Provide the [X, Y] coordinate of the cell's center where the given text is located.  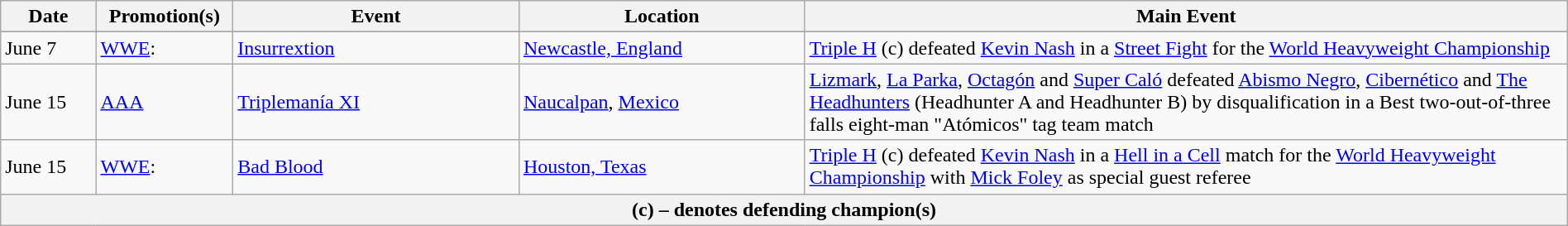
Houston, Texas [662, 167]
Naucalpan, Mexico [662, 102]
Newcastle, England [662, 48]
AAA [165, 102]
Event [376, 17]
Triplemanía XI [376, 102]
Promotion(s) [165, 17]
Date [48, 17]
Triple H (c) defeated Kevin Nash in a Street Fight for the World Heavyweight Championship [1186, 48]
Main Event [1186, 17]
Triple H (c) defeated Kevin Nash in a Hell in a Cell match for the World Heavyweight Championship with Mick Foley as special guest referee [1186, 167]
(c) – denotes defending champion(s) [784, 209]
Location [662, 17]
Insurrextion [376, 48]
Bad Blood [376, 167]
June 7 [48, 48]
